Pinpoint the cell where the given text exists, returning its [X, Y] midpoint coordinate. 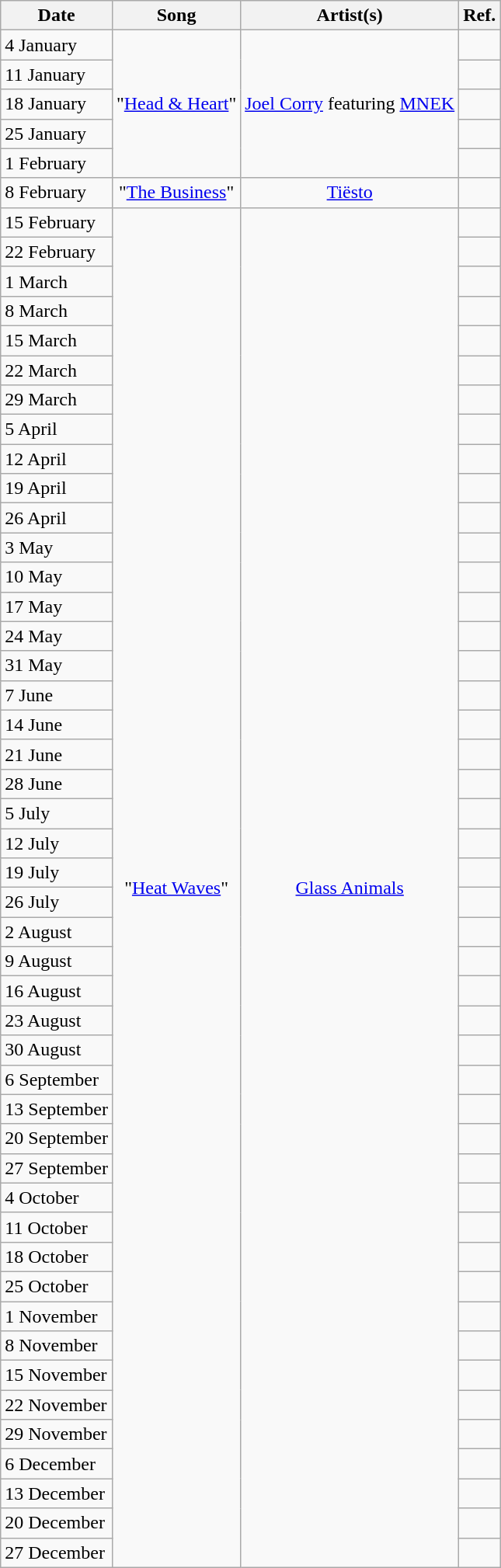
5 April [57, 429]
Date [57, 16]
8 November [57, 1346]
28 June [57, 784]
15 March [57, 340]
3 May [57, 548]
18 October [57, 1257]
22 March [57, 370]
31 May [57, 666]
20 December [57, 1523]
21 June [57, 754]
4 January [57, 45]
13 December [57, 1493]
Glass Animals [350, 887]
12 July [57, 843]
19 April [57, 488]
14 June [57, 725]
1 February [57, 163]
"Head & Heart" [176, 104]
Tiësto [350, 193]
24 May [57, 636]
22 February [57, 252]
2 August [57, 932]
27 September [57, 1168]
19 July [57, 873]
Ref. [480, 16]
29 November [57, 1434]
26 April [57, 518]
9 August [57, 961]
16 August [57, 991]
10 May [57, 577]
"The Business" [176, 193]
18 January [57, 104]
26 July [57, 902]
20 September [57, 1139]
15 November [57, 1375]
"Heat Waves" [176, 887]
27 December [57, 1552]
8 March [57, 311]
6 September [57, 1080]
Joel Corry featuring MNEK [350, 104]
Song [176, 16]
25 October [57, 1286]
1 November [57, 1316]
30 August [57, 1050]
7 June [57, 695]
13 September [57, 1109]
29 March [57, 400]
22 November [57, 1405]
11 October [57, 1227]
11 January [57, 75]
23 August [57, 1020]
1 March [57, 281]
12 April [57, 459]
Artist(s) [350, 16]
8 February [57, 193]
25 January [57, 134]
5 July [57, 813]
15 February [57, 222]
17 May [57, 607]
6 December [57, 1464]
4 October [57, 1198]
